Extract the (X, Y) coordinate from the center of the cell holding the provided text.  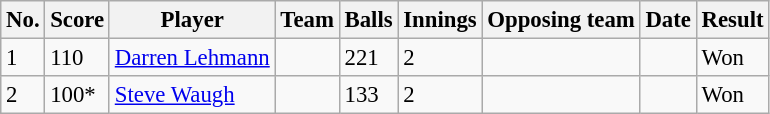
110 (78, 58)
Player (192, 20)
Steve Waugh (192, 95)
221 (368, 58)
Opposing team (561, 20)
Date (668, 20)
Score (78, 20)
No. (23, 20)
1 (23, 58)
Darren Lehmann (192, 58)
Innings (440, 20)
Result (732, 20)
Balls (368, 20)
100* (78, 95)
133 (368, 95)
Team (307, 20)
